Find where the given text appears and provide that cell's center as [X, Y] coordinate. 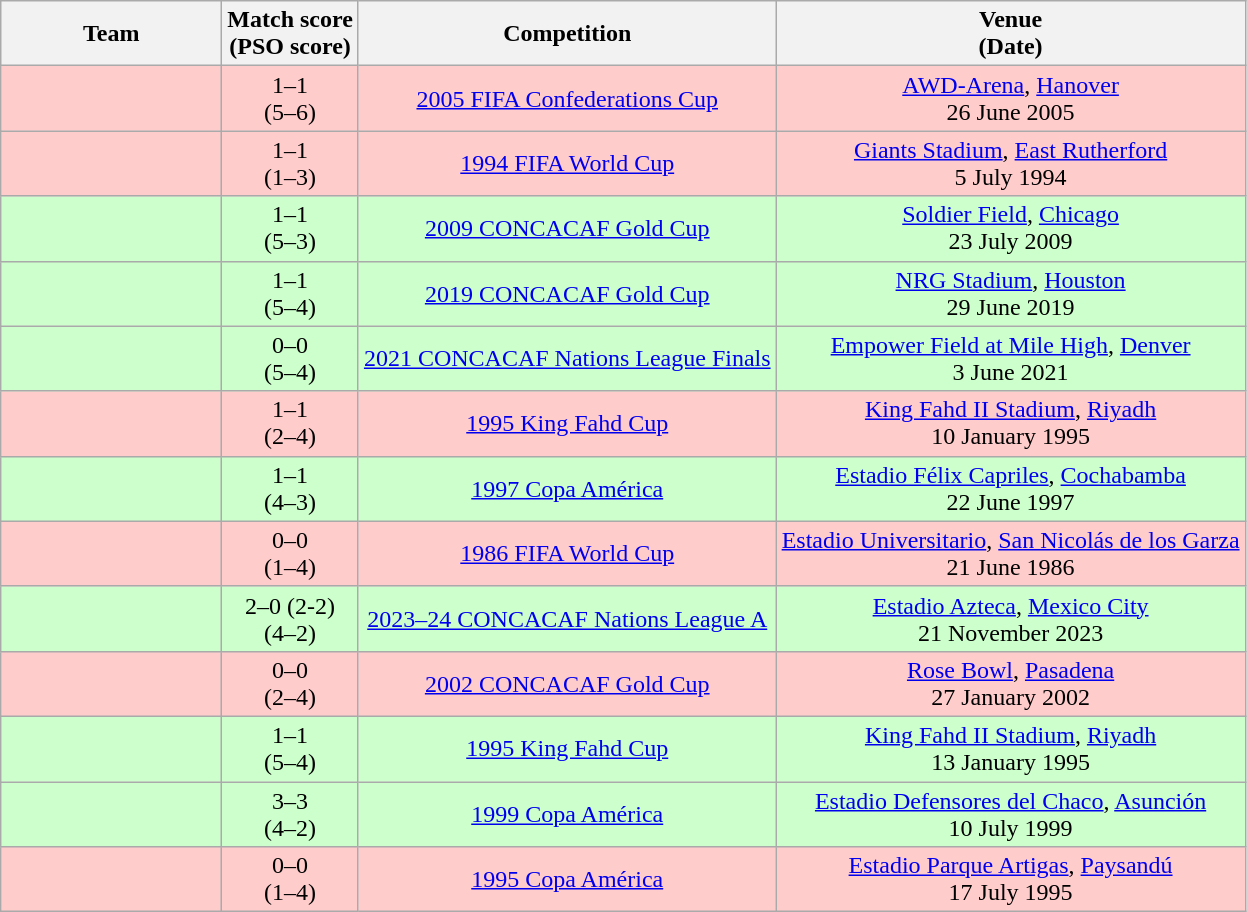
1997 Copa América [567, 488]
1–1 (2–4) [290, 424]
Rose Bowl, Pasadena 27 January 2002 [1010, 684]
2–0 (2-2) (4–2) [290, 618]
Estadio Universitario, San Nicolás de los Garza 21 June 1986 [1010, 554]
1–1 (5–6) [290, 98]
Estadio Parque Artigas, Paysandú 17 July 1995 [1010, 880]
3–3 (4–2) [290, 814]
Estadio Azteca, Mexico City 21 November 2023 [1010, 618]
Venue (Date) [1010, 34]
1986 FIFA World Cup [567, 554]
0–0 (2–4) [290, 684]
Giants Stadium, East Rutherford 5 July 1994 [1010, 164]
Competition [567, 34]
NRG Stadium, Houston 29 June 2019 [1010, 294]
1–1 (4–3) [290, 488]
2005 FIFA Confederations Cup [567, 98]
2019 CONCACAF Gold Cup [567, 294]
Match score (PSO score) [290, 34]
1995 Copa América [567, 880]
2023–24 CONCACAF Nations League A [567, 618]
King Fahd II Stadium, Riyadh 10 January 1995 [1010, 424]
King Fahd II Stadium, Riyadh 13 January 1995 [1010, 748]
1–1 (1–3) [290, 164]
Estadio Félix Capriles, Cochabamba 22 June 1997 [1010, 488]
2002 CONCACAF Gold Cup [567, 684]
Empower Field at Mile High, Denver 3 June 2021 [1010, 358]
1999 Copa América [567, 814]
2009 CONCACAF Gold Cup [567, 228]
2021 CONCACAF Nations League Finals [567, 358]
Estadio Defensores del Chaco, Asunción 10 July 1999 [1010, 814]
1994 FIFA World Cup [567, 164]
Soldier Field, Chicago 23 July 2009 [1010, 228]
AWD-Arena, Hanover 26 June 2005 [1010, 98]
0–0 (5–4) [290, 358]
1–1 (5–3) [290, 228]
Team [112, 34]
